For the text-containing cell, return its midpoint in (X, Y) coordinate format. 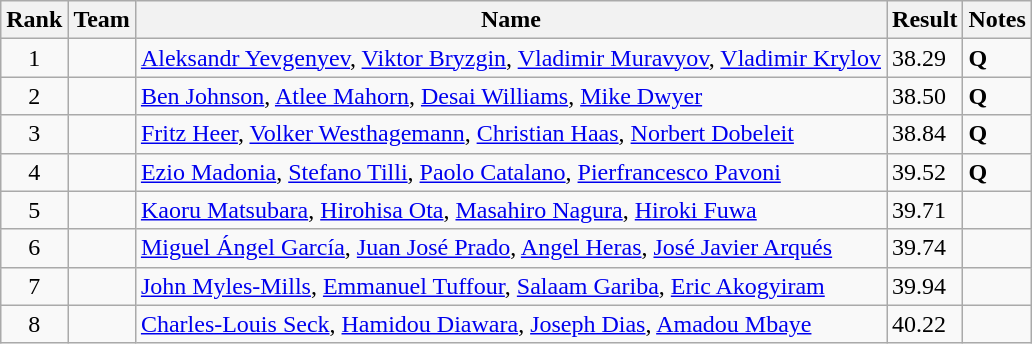
Notes (997, 20)
40.22 (925, 324)
Aleksandr Yevgenyev, Viktor Bryzgin, Vladimir Muravyov, Vladimir Krylov (510, 58)
1 (34, 58)
38.29 (925, 58)
Fritz Heer, Volker Westhagemann, Christian Haas, Norbert Dobeleit (510, 134)
John Myles-Mills, Emmanuel Tuffour, Salaam Gariba, Eric Akogyiram (510, 286)
39.74 (925, 248)
3 (34, 134)
Charles-Louis Seck, Hamidou Diawara, Joseph Dias, Amadou Mbaye (510, 324)
2 (34, 96)
39.94 (925, 286)
Ben Johnson, Atlee Mahorn, Desai Williams, Mike Dwyer (510, 96)
Miguel Ángel García, Juan José Prado, Angel Heras, José Javier Arqués (510, 248)
39.71 (925, 210)
Rank (34, 20)
Result (925, 20)
7 (34, 286)
Team (102, 20)
6 (34, 248)
Name (510, 20)
Kaoru Matsubara, Hirohisa Ota, Masahiro Nagura, Hiroki Fuwa (510, 210)
39.52 (925, 172)
8 (34, 324)
4 (34, 172)
38.50 (925, 96)
Ezio Madonia, Stefano Tilli, Paolo Catalano, Pierfrancesco Pavoni (510, 172)
38.84 (925, 134)
5 (34, 210)
